Return the (x, y) coordinate for the center point of the cell that contains the specified text.  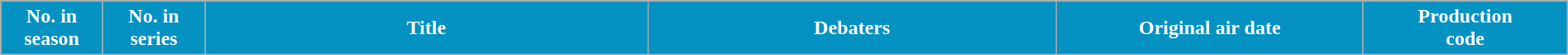
Debaters (852, 28)
Original air date (1209, 28)
Productioncode (1465, 28)
No. inseries (154, 28)
No. inseason (52, 28)
Title (427, 28)
